Extract the (x, y) coordinate from the center of the cell holding the provided text.  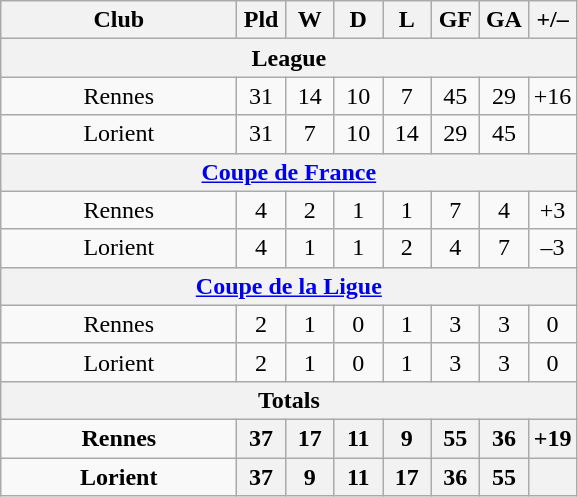
D (358, 20)
+16 (552, 96)
Coupe de la Ligue (289, 286)
+3 (552, 210)
+19 (552, 438)
Coupe de France (289, 172)
Totals (289, 400)
Pld (262, 20)
Club (119, 20)
League (289, 58)
W (310, 20)
GF (456, 20)
L (406, 20)
–3 (552, 248)
+/– (552, 20)
GA (504, 20)
